Output the (X, Y) coordinate of the center of the cell containing the given text.  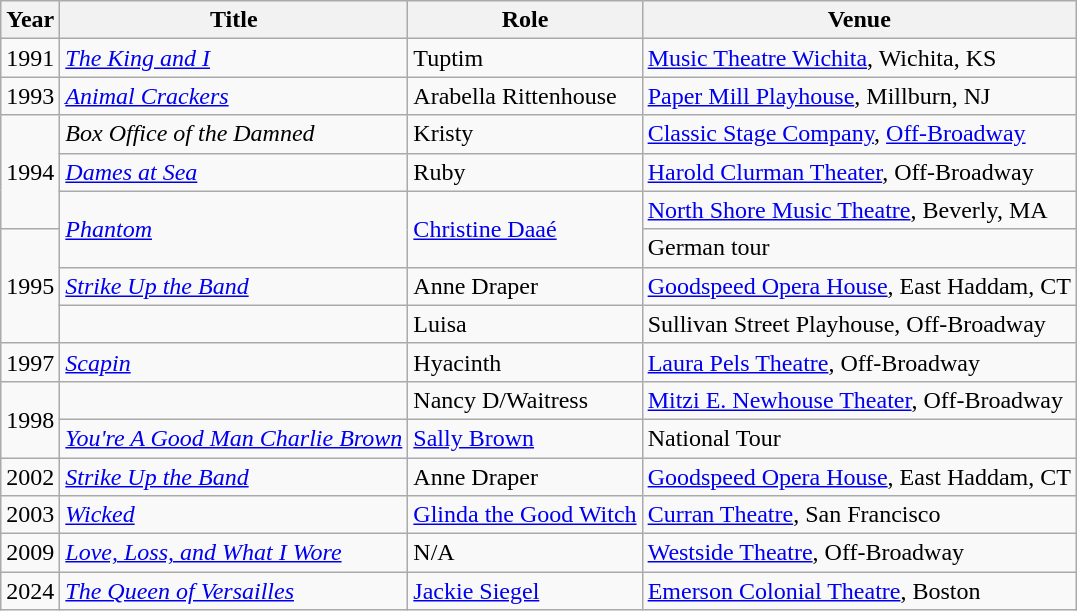
2009 (30, 553)
Box Office of the Damned (234, 134)
2003 (30, 515)
Jackie Siegel (525, 591)
Ruby (525, 172)
Nancy D/Waitress (525, 400)
1998 (30, 419)
Paper Mill Playhouse, Millburn, NJ (859, 96)
Laura Pels Theatre, Off-Broadway (859, 362)
1997 (30, 362)
Scapin (234, 362)
Phantom (234, 229)
Christine Daaé (525, 229)
Arabella Rittenhouse (525, 96)
North Shore Music Theatre, Beverly, MA (859, 210)
Sullivan Street Playhouse, Off-Broadway (859, 324)
The Queen of Versailles (234, 591)
Tuptim (525, 58)
N/A (525, 553)
Venue (859, 20)
Title (234, 20)
1993 (30, 96)
Kristy (525, 134)
Luisa (525, 324)
Mitzi E. Newhouse Theater, Off-Broadway (859, 400)
Hyacinth (525, 362)
Music Theatre Wichita, Wichita, KS (859, 58)
Curran Theatre, San Francisco (859, 515)
1995 (30, 286)
Harold Clurman Theater, Off-Broadway (859, 172)
Wicked (234, 515)
2002 (30, 477)
Sally Brown (525, 438)
Glinda the Good Witch (525, 515)
Westside Theatre, Off-Broadway (859, 553)
German tour (859, 248)
2024 (30, 591)
Love, Loss, and What I Wore (234, 553)
1991 (30, 58)
Animal Crackers (234, 96)
You're A Good Man Charlie Brown (234, 438)
National Tour (859, 438)
1994 (30, 172)
Year (30, 20)
Role (525, 20)
Emerson Colonial Theatre, Boston (859, 591)
Dames at Sea (234, 172)
Classic Stage Company, Off-Broadway (859, 134)
The King and I (234, 58)
